Determine the (x, y) coordinate at the center of the cell enclosing the given text.  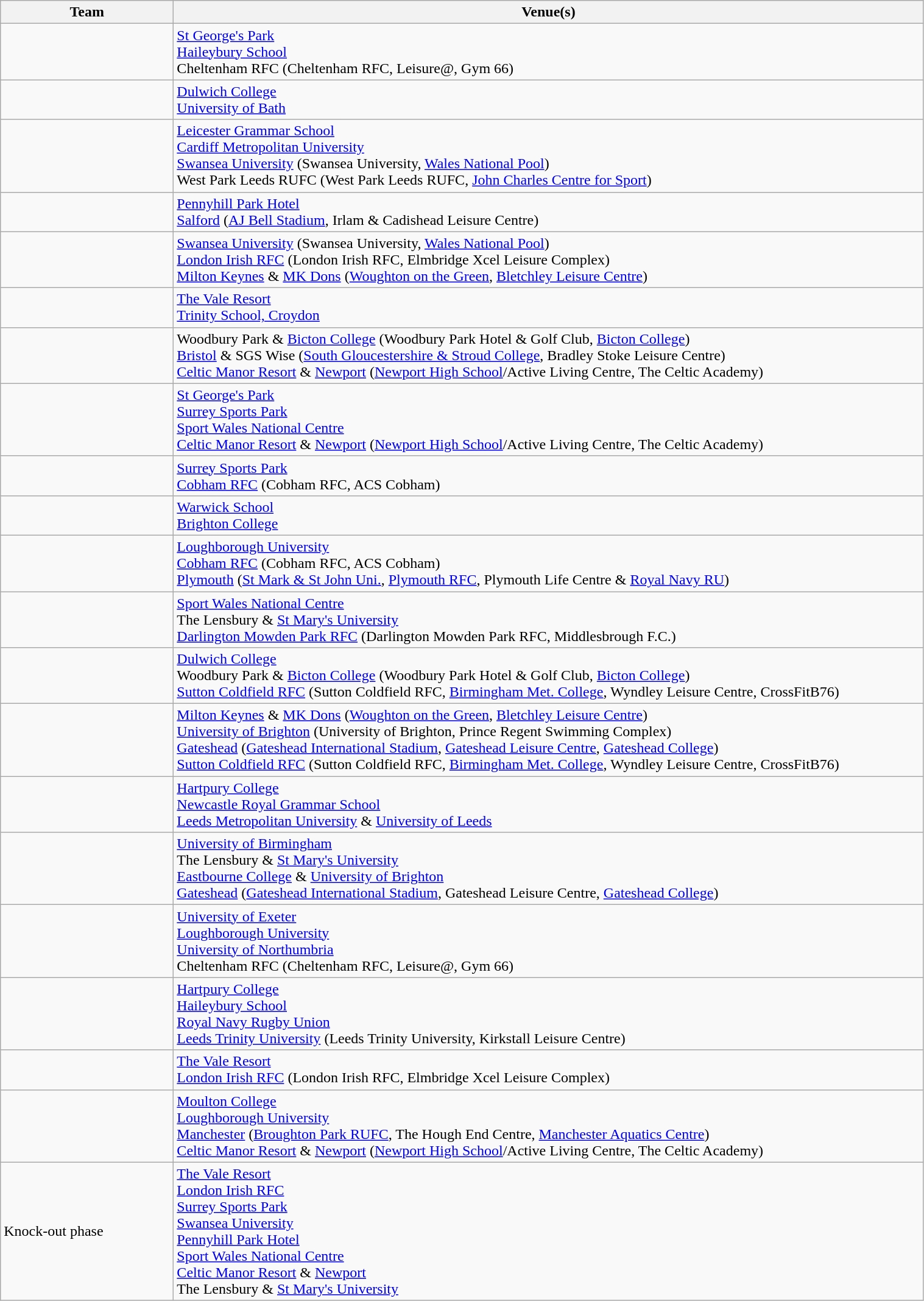
Surrey Sports ParkCobham RFC (Cobham RFC, ACS Cobham) (548, 475)
Pennyhill Park HotelSalford (AJ Bell Stadium, Irlam & Cadishead Leisure Centre) (548, 212)
The Vale ResortLondon Irish RFC (London Irish RFC, Elmbridge Xcel Leisure Complex) (548, 1070)
Warwick SchoolBrighton College (548, 516)
Venue(s) (548, 12)
Dulwich CollegeUniversity of Bath (548, 100)
Sport Wales National CentreThe Lensbury & St Mary's UniversityDarlington Mowden Park RFC (Darlington Mowden Park RFC, Middlesbrough F.C.) (548, 619)
Hartpury CollegeHaileybury SchoolRoyal Navy Rugby UnionLeeds Trinity University (Leeds Trinity University, Kirkstall Leisure Centre) (548, 1014)
Loughborough UniversityCobham RFC (Cobham RFC, ACS Cobham)Plymouth (St Mark & St John Uni., Plymouth RFC, Plymouth Life Centre & Royal Navy RU) (548, 563)
Knock-out phase (87, 1231)
St George's ParkHaileybury SchoolCheltenham RFC (Cheltenham RFC, Leisure@, Gym 66) (548, 52)
The Vale ResortTrinity School, Croydon (548, 307)
University of ExeterLoughborough UniversityUniversity of NorthumbriaCheltenham RFC (Cheltenham RFC, Leisure@, Gym 66) (548, 941)
Hartpury CollegeNewcastle Royal Grammar SchoolLeeds Metropolitan University & University of Leeds (548, 804)
Team (87, 12)
